From the cell containing the given text, extract its center point as (X, Y) coordinate. 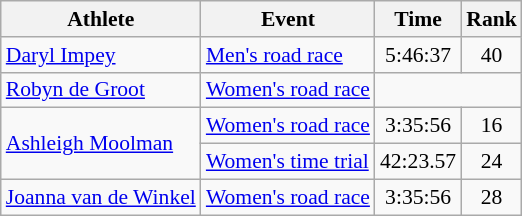
Event (288, 19)
24 (492, 162)
Women's time trial (288, 162)
Rank (492, 19)
Robyn de Groot (101, 90)
Men's road race (288, 55)
Time (418, 19)
42:23.57 (418, 162)
Daryl Impey (101, 55)
Joanna van de Winkel (101, 197)
Athlete (101, 19)
5:46:37 (418, 55)
16 (492, 126)
Ashleigh Moolman (101, 144)
28 (492, 197)
40 (492, 55)
